Capture the cell that displays the provided text and extract its [X, Y] central coordinate. 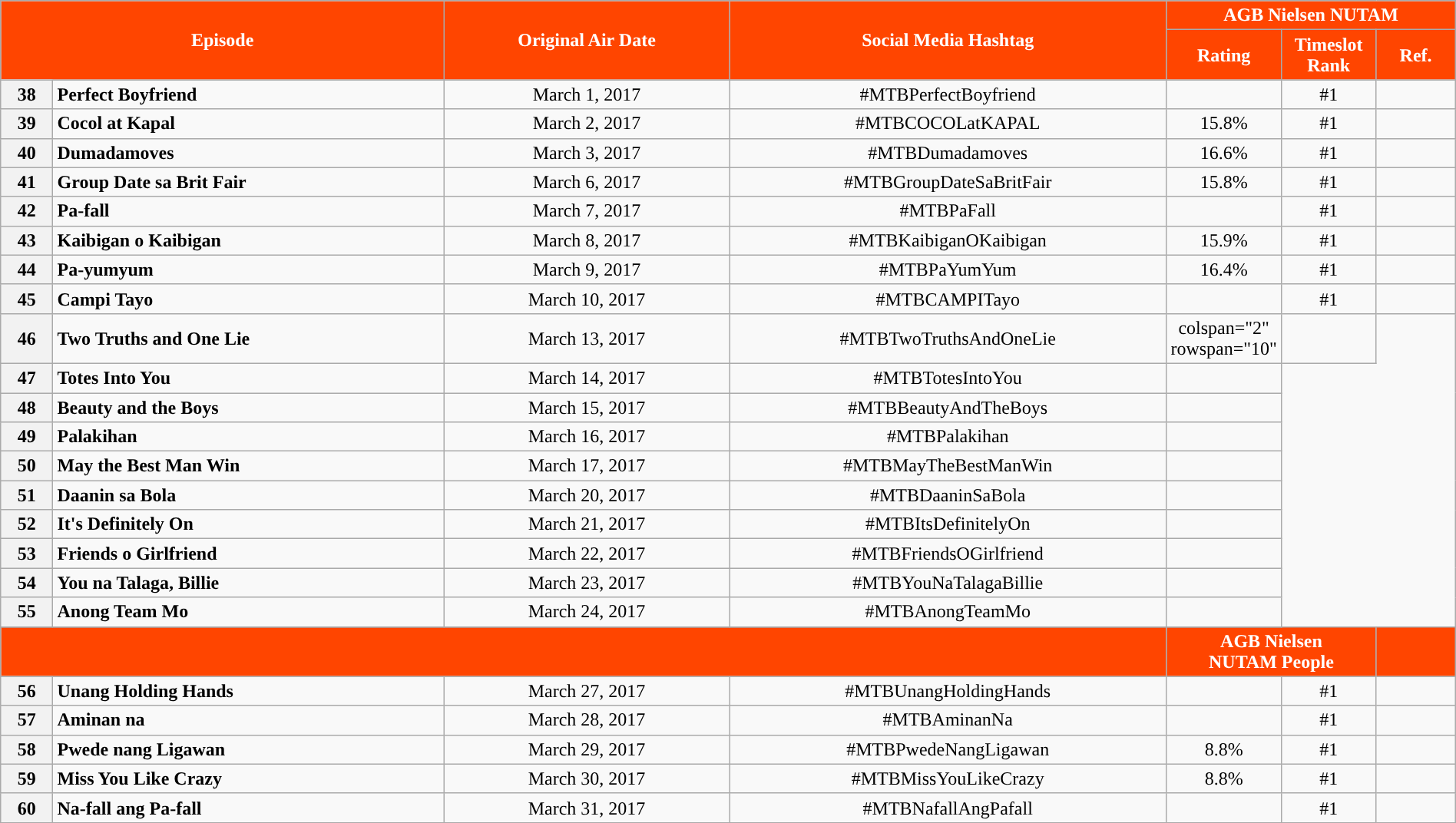
March 7, 2017 [587, 211]
colspan="2" rowspan="10" [1224, 338]
48 [27, 408]
#MTBPwedeNangLigawan [948, 749]
Cocol at Kapal [249, 124]
55 [27, 612]
Rating [1224, 55]
March 10, 2017 [587, 299]
March 24, 2017 [587, 612]
Perfect Boyfriend [249, 94]
March 14, 2017 [587, 378]
47 [27, 378]
Pa-yumyum [249, 269]
Ref. [1416, 55]
15.9% [1224, 240]
#MTBFriendsOGirlfriend [948, 554]
Miss You Like Crazy [249, 778]
Anong Team Mo [249, 612]
May the Best Man Win [249, 466]
45 [27, 299]
#MTBPaYumYum [948, 269]
52 [27, 524]
Social Media Hashtag [948, 40]
It's Definitely On [249, 524]
March 8, 2017 [587, 240]
54 [27, 583]
#MTBMissYouLikeCrazy [948, 778]
39 [27, 124]
#MTBUnangHoldingHands [948, 691]
Group Date sa Brit Fair [249, 182]
#MTBCOCOLatKAPAL [948, 124]
Aminan na [249, 720]
March 6, 2017 [587, 182]
Two Truths and One Lie [249, 338]
60 [27, 808]
51 [27, 495]
56 [27, 691]
March 22, 2017 [587, 554]
Kaibigan o Kaibigan [249, 240]
#MTBMayTheBestManWin [948, 466]
March 31, 2017 [587, 808]
#MTBDaaninSaBola [948, 495]
March 20, 2017 [587, 495]
41 [27, 182]
March 9, 2017 [587, 269]
53 [27, 554]
Original Air Date [587, 40]
March 2, 2017 [587, 124]
#MTBYouNaTalagaBillie [948, 583]
March 17, 2017 [587, 466]
16.4% [1224, 269]
AGB NielsenNUTAM People [1272, 651]
Palakihan [249, 437]
You na Talaga, Billie [249, 583]
40 [27, 153]
March 1, 2017 [587, 94]
Na-fall ang Pa-fall [249, 808]
#MTBGroupDateSaBritFair [948, 182]
Pwede nang Ligawan [249, 749]
March 29, 2017 [587, 749]
#MTBDumadamoves [948, 153]
43 [27, 240]
#MTBTotesIntoYou [948, 378]
March 28, 2017 [587, 720]
Unang Holding Hands [249, 691]
TimeslotRank [1329, 55]
Campi Tayo [249, 299]
#MTBPaFall [948, 211]
March 30, 2017 [587, 778]
March 13, 2017 [587, 338]
March 23, 2017 [587, 583]
March 3, 2017 [587, 153]
Pa-fall [249, 211]
March 27, 2017 [587, 691]
49 [27, 437]
#MTBCAMPITayo [948, 299]
38 [27, 94]
#MTBItsDefinitelyOn [948, 524]
March 16, 2017 [587, 437]
50 [27, 466]
#MTBTwoTruthsAndOneLie [948, 338]
59 [27, 778]
Episode [223, 40]
Beauty and the Boys [249, 408]
#MTBNafallAngPafall [948, 808]
16.6% [1224, 153]
#MTBKaibiganOKaibigan [948, 240]
AGB Nielsen NUTAM [1311, 15]
Friends o Girlfriend [249, 554]
57 [27, 720]
#MTBAminanNa [948, 720]
Totes Into You [249, 378]
#MTBPalakihan [948, 437]
March 21, 2017 [587, 524]
46 [27, 338]
44 [27, 269]
58 [27, 749]
#MTBPerfectBoyfriend [948, 94]
#MTBBeautyAndTheBoys [948, 408]
Daanin sa Bola [249, 495]
Dumadamoves [249, 153]
#MTBAnongTeamMo [948, 612]
42 [27, 211]
March 15, 2017 [587, 408]
